Pinpoint the cell where the given text exists, returning its (x, y) midpoint coordinate. 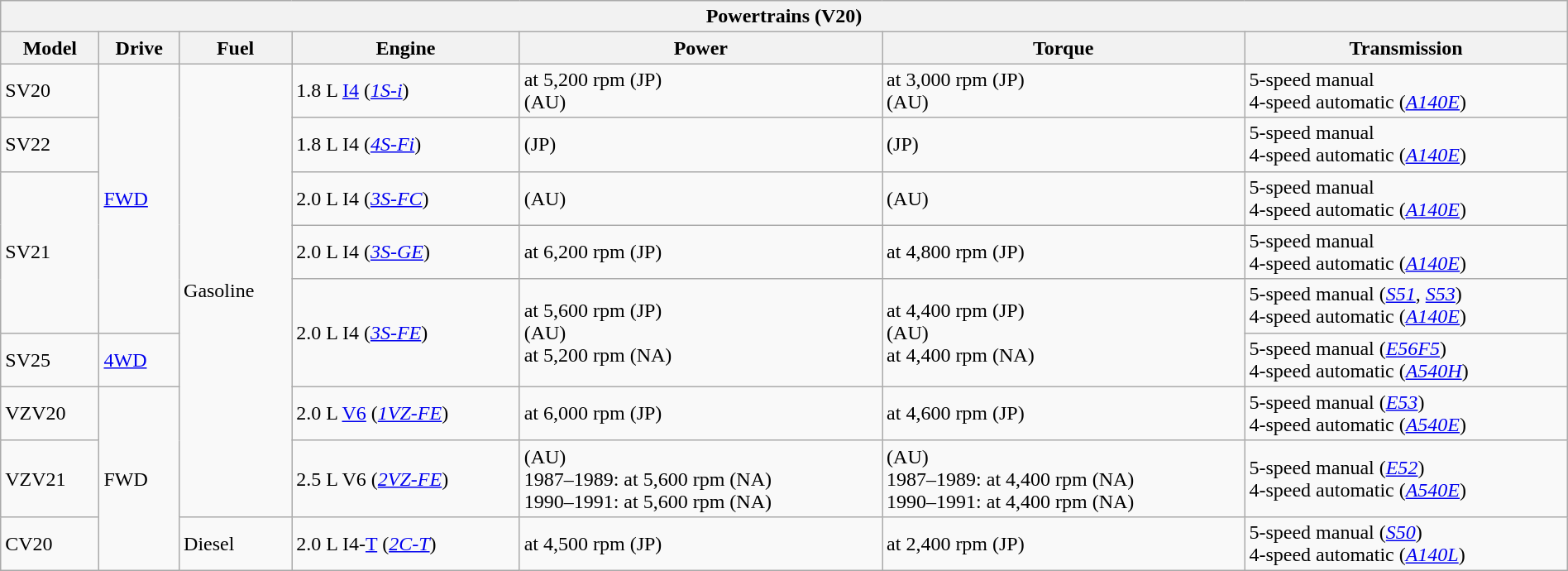
Fuel (236, 48)
at 5,600 rpm (JP) (AU) at 5,200 rpm (NA) (700, 333)
Drive (139, 48)
VZV21 (50, 478)
at 3,000 rpm (JP) (AU) (1064, 91)
SV22 (50, 144)
at 5,200 rpm (JP) (AU) (700, 91)
at 4,400 rpm (JP) (AU) at 4,400 rpm (NA) (1064, 333)
(AU)1987–1989: at 5,600 rpm (NA)1990–1991: at 5,600 rpm (NA) (700, 478)
at 4,800 rpm (JP) (1064, 252)
5-speed manual (S51, S53)4-speed automatic (A140E) (1406, 306)
2.0 L I4 (3S-GE) (406, 252)
Diesel (236, 543)
2.0 L I4 (3S-FE) (406, 333)
SV25 (50, 359)
(AU)1987–1989: at 4,400 rpm (NA)1990–1991: at 4,400 rpm (NA) (1064, 478)
at 2,400 rpm (JP) (1064, 543)
SV21 (50, 252)
Powertrains (V20) (784, 17)
5-speed manual (E53)4-speed automatic (A540E) (1406, 414)
2.5 L V6 (2VZ-FE) (406, 478)
2.0 L V6 (1VZ-FE) (406, 414)
5-speed manual (E56F5)4-speed automatic (A540H) (1406, 359)
5-speed manual (E52)4-speed automatic (A540E) (1406, 478)
Engine (406, 48)
1.8 L I4 (4S-Fi) (406, 144)
at 4,600 rpm (JP) (1064, 414)
SV20 (50, 91)
Gasoline (236, 290)
2.0 L I4-T (2C-T) (406, 543)
at 6,200 rpm (JP) (700, 252)
Torque (1064, 48)
at 6,000 rpm (JP) (700, 414)
Transmission (1406, 48)
Model (50, 48)
at 4,500 rpm (JP) (700, 543)
5-speed manual (S50)4-speed automatic (A140L) (1406, 543)
Power (700, 48)
2.0 L I4 (3S-FC) (406, 199)
CV20 (50, 543)
4WD (139, 359)
1.8 L I4 (1S-i) (406, 91)
VZV20 (50, 414)
